Identify which cell holds the provided text, then report its (X, Y) central coordinate. 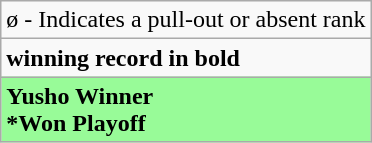
ø - Indicates a pull-out or absent rank (186, 20)
winning record in bold (186, 58)
Yusho Winner*Won Playoff (186, 110)
